Scan for the cell matching the given text and deliver its [x, y] coordinate at center. 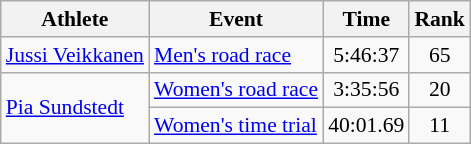
40:01.69 [366, 126]
Men's road race [236, 55]
Time [366, 19]
Pia Sundstedt [75, 108]
Women's time trial [236, 126]
3:35:56 [366, 90]
Athlete [75, 19]
65 [440, 55]
Women's road race [236, 90]
Jussi Veikkanen [75, 55]
Event [236, 19]
11 [440, 126]
Rank [440, 19]
20 [440, 90]
5:46:37 [366, 55]
